Return [x, y] of the center of cell containing provided text 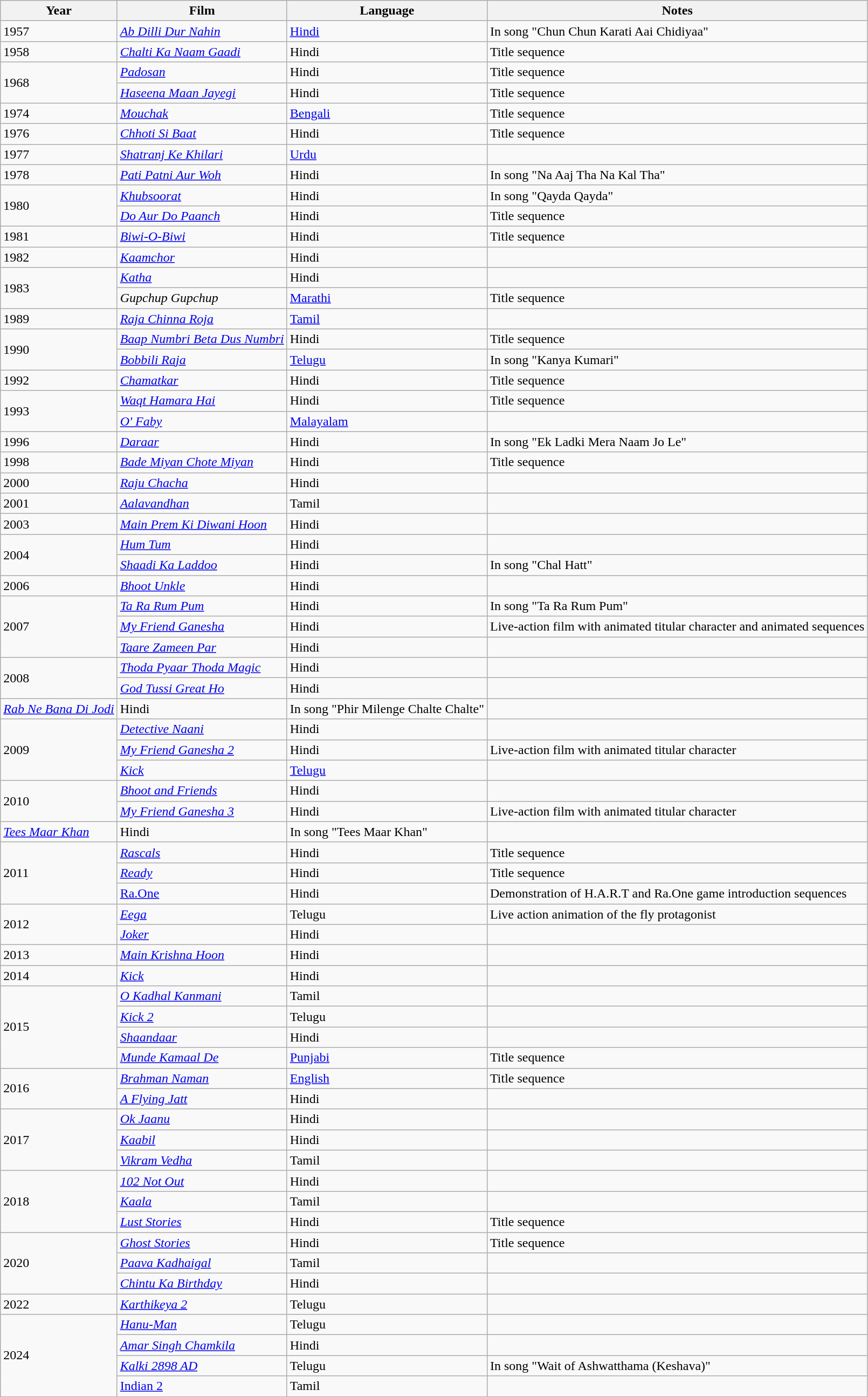
In song "Ek Ladki Mera Naam Jo Le" [677, 442]
2003 [59, 524]
Hanu-Man [202, 1325]
2001 [59, 503]
2010 [59, 801]
2011 [59, 873]
My Friend Ganesha [202, 627]
1974 [59, 113]
In song "Phir Milenge Chalte Chalte" [387, 709]
Raju Chacha [202, 483]
2013 [59, 955]
In song "Chal Hatt" [677, 565]
Shaandaar [202, 1037]
2015 [59, 1027]
God Tussi Great Ho [202, 688]
Chhoti Si Baat [202, 134]
2022 [59, 1304]
Biwi-O-Biwi [202, 236]
Kaabil [202, 1140]
Bengali [387, 113]
Ok Jaanu [202, 1119]
1978 [59, 175]
Film [202, 11]
Khubsoorat [202, 195]
Bobbili Raja [202, 360]
Hum Tum [202, 544]
2008 [59, 678]
Shaadi Ka Laddoo [202, 565]
Paava Kadhaigal [202, 1263]
In song "Kanya Kumari" [677, 360]
2000 [59, 483]
In song "Na Aaj Tha Na Kal Tha" [677, 175]
Urdu [387, 154]
My Friend Ganesha 2 [202, 750]
Ra.One [202, 893]
1989 [59, 319]
2012 [59, 925]
Munde Kamaal De [202, 1058]
Aalavandhan [202, 503]
Live action animation of the fly protagonist [677, 914]
2018 [59, 1201]
Ta Ra Rum Pum [202, 606]
Main Krishna Hoon [202, 955]
1976 [59, 134]
1990 [59, 350]
Malayalam [387, 421]
In song "Qayda Qayda" [677, 195]
102 Not Out [202, 1181]
Vikram Vedha [202, 1160]
Demonstration of H.A.R.T and Ra.One game introduction sequences [677, 893]
Kaamchor [202, 257]
Raja Chinna Roja [202, 319]
1996 [59, 442]
1980 [59, 206]
Katha [202, 278]
Ready [202, 873]
Daraar [202, 442]
In song "Wait of Ashwatthama (Keshava)" [677, 1366]
Kaala [202, 1201]
1993 [59, 411]
Kalki 2898 AD [202, 1366]
Marathi [387, 298]
Rab Ne Bana Di Jodi [59, 709]
Mouchak [202, 113]
1968 [59, 83]
Shatranj Ke Khilari [202, 154]
2017 [59, 1140]
Detective Naani [202, 729]
Thoda Pyaar Thoda Magic [202, 668]
2004 [59, 554]
Karthikeya 2 [202, 1304]
Year [59, 11]
Bhoot and Friends [202, 791]
Padosan [202, 72]
2007 [59, 627]
Punjabi [387, 1058]
Amar Singh Chamkila [202, 1345]
1981 [59, 236]
Brahman Naman [202, 1078]
1957 [59, 31]
1958 [59, 52]
Live-action film with animated titular character and animated sequences [677, 627]
Ab Dilli Dur Nahin [202, 31]
Eega [202, 914]
2020 [59, 1263]
Notes [677, 11]
Chintu Ka Birthday [202, 1284]
In song "Tees Maar Khan" [387, 832]
2016 [59, 1088]
Lust Stories [202, 1222]
Baap Numbri Beta Dus Numbri [202, 339]
Gupchup Gupchup [202, 298]
1977 [59, 154]
Rascals [202, 852]
Chalti Ka Naam Gaadi [202, 52]
O' Faby [202, 421]
1982 [59, 257]
My Friend Ganesha 3 [202, 811]
In song "Ta Ra Rum Pum" [677, 606]
Haseena Maan Jayegi [202, 93]
Indian 2 [202, 1386]
2014 [59, 976]
Bade Miyan Chote Miyan [202, 462]
A Flying Jatt [202, 1099]
In song "Chun Chun Karati Aai Chidiyaa" [677, 31]
O Kadhal Kanmani [202, 996]
Tees Maar Khan [59, 832]
1983 [59, 288]
Bhoot Unkle [202, 585]
Pati Patni Aur Woh [202, 175]
Chamatkar [202, 380]
Waqt Hamara Hai [202, 401]
Main Prem Ki Diwani Hoon [202, 524]
1992 [59, 380]
Ghost Stories [202, 1242]
Taare Zameen Par [202, 647]
Joker [202, 935]
Language [387, 11]
English [387, 1078]
2009 [59, 750]
Do Aur Do Paanch [202, 216]
1998 [59, 462]
2006 [59, 585]
2024 [59, 1355]
Kick 2 [202, 1017]
